Return (x, y) of the center of cell containing provided text 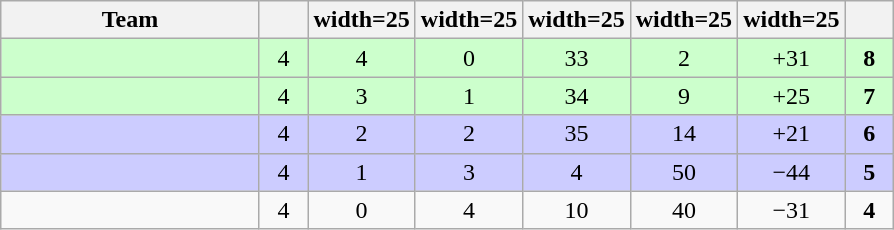
9 (684, 96)
+25 (792, 96)
5 (870, 172)
−44 (792, 172)
10 (576, 210)
33 (576, 58)
7 (870, 96)
−31 (792, 210)
+31 (792, 58)
34 (576, 96)
+21 (792, 134)
Team (130, 20)
50 (684, 172)
14 (684, 134)
8 (870, 58)
35 (576, 134)
6 (870, 134)
40 (684, 210)
